Capture the cell that displays the provided text and extract its (x, y) central coordinate. 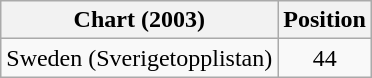
Chart (2003) (140, 20)
Position (325, 20)
Sweden (Sverigetopplistan) (140, 58)
44 (325, 58)
